Locate the cell with the specified text and output its (x, y) center coordinate. 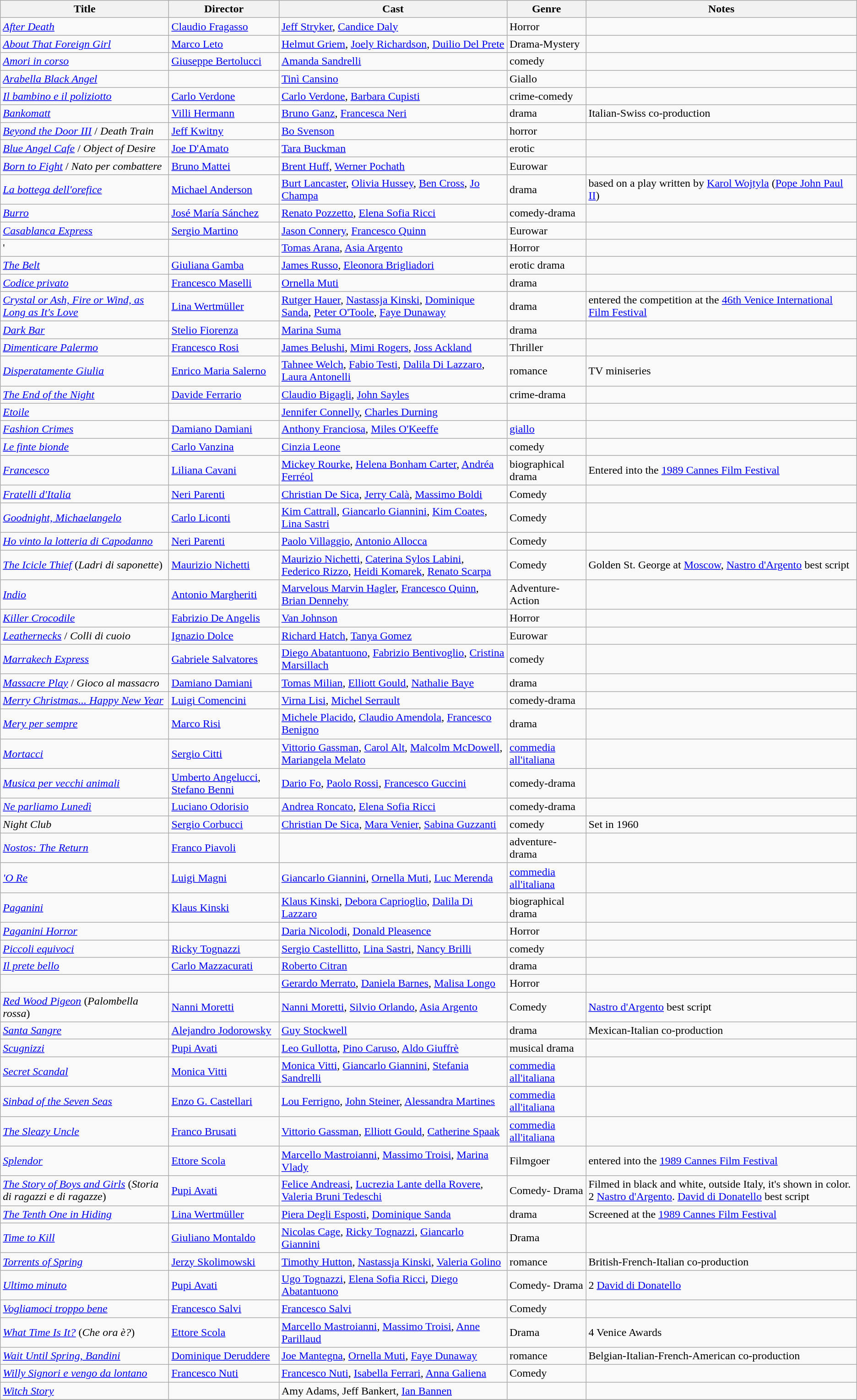
The Tenth One in Hiding (85, 1214)
Carlo Verdone (224, 96)
Paganini (85, 907)
Enzo G. Castellari (224, 1101)
Nostos: The Return (85, 848)
Vogliamoci troppo bene (85, 1308)
Nanni Moretti (224, 1007)
Anthony Franciosa, Miles O'Keeffe (393, 429)
Amanda Sandrelli (393, 61)
horror (546, 131)
'O Re (85, 878)
Piera Degli Esposti, Dominique Sanda (393, 1214)
Lou Ferrigno, John Steiner, Alessandra Martines (393, 1101)
Ho vinto la lotteria di Capodanno (85, 541)
Arabella Black Angel (85, 79)
Luigi Comencini (224, 700)
Leathernecks / Colli di cuoio (85, 636)
Killer Crocodile (85, 618)
Giallo (546, 79)
Torrents of Spring (85, 1261)
Marcello Mastroianni, Massimo Troisi, Marina Vlady (393, 1161)
Marcello Mastroianni, Massimo Troisi, Anne Parillaud (393, 1332)
Bankomatt (85, 114)
Ricky Tognazzi (224, 949)
Mortacci (85, 753)
2 David di Donatello (721, 1285)
Klaus Kinski, Debora Caprioglio, Dalila Di Lazzaro (393, 907)
Sergio Citti (224, 753)
Night Club (85, 824)
Monica Vitti, Giancarlo Giannini, Stefania Sandrelli (393, 1072)
James Russo, Eleonora Brigliadori (393, 265)
British-French-Italian co-production (721, 1261)
Ugo Tognazzi, Elena Sofia Ricci, Diego Abatantuono (393, 1285)
Screened at the 1989 Cannes Film Festival (721, 1214)
Bo Svenson (393, 131)
Thriller (546, 347)
Tomas Milian, Elliott Gould, Nathalie Baye (393, 683)
Maurizio Nichetti (224, 565)
Dominique Deruddere (224, 1356)
Franco Brusati (224, 1131)
The End of the Night (85, 395)
What Time Is It? (Che ora è?) (85, 1332)
Brent Huff, Werner Pochath (393, 166)
La bottega dell'orefice (85, 189)
Title (85, 9)
Jeff Kwitny (224, 131)
Beyond the Door III / Death Train (85, 131)
Michael Anderson (224, 189)
Tahnee Welch, Fabio Testi, Dalila Di Lazzaro, Laura Antonelli (393, 371)
Luciano Odorisio (224, 807)
Il prete bello (85, 966)
Fratelli d'Italia (85, 494)
Claudio Bigagli, John Sayles (393, 395)
Ignazio Dolce (224, 636)
Musica per vecchi animali (85, 784)
Christian De Sica, Mara Venier, Sabina Guzzanti (393, 824)
Marco Leto (224, 44)
Renato Pozzetto, Elena Sofia Ricci (393, 213)
Giuliana Gamba (224, 265)
Leo Gullotta, Pino Caruso, Aldo Giuffrè (393, 1048)
Notes (721, 9)
Alejandro Jodorowsky (224, 1031)
Antonio Margheriti (224, 595)
Richard Hatch, Tanya Gomez (393, 636)
4 Venice Awards (721, 1332)
Giuseppe Bertolucci (224, 61)
Carlo Verdone, Barbara Cupisti (393, 96)
Francesco Maselli (224, 283)
Ultimo minuto (85, 1285)
Director (224, 9)
Vittorio Gassman, Carol Alt, Malcolm McDowell, Mariangela Melato (393, 753)
Marvelous Marvin Hagler, Francesco Quinn, Brian Dennehy (393, 595)
The Icicle Thief (Ladri di saponette) (85, 565)
Sergio Corbucci (224, 824)
Guy Stockwell (393, 1031)
Tara Buckman (393, 148)
crime-drama (546, 395)
Set in 1960 (721, 824)
Enrico Maria Salerno (224, 371)
Michele Placido, Claudio Amendola, Francesco Benigno (393, 724)
Adventure-Action (546, 595)
Davide Ferrario (224, 395)
Il bambino e il poliziotto (85, 96)
Sergio Castellitto, Lina Sastri, Nancy Brilli (393, 949)
Marrakech Express (85, 659)
Etoile (85, 412)
Klaus Kinski (224, 907)
Felice Andreasi, Lucrezia Lante della Rovere, Valeria Bruni Tedeschi (393, 1191)
Carlo Vanzina (224, 447)
Gerardo Merrato, Daniela Barnes, Malisa Longo (393, 984)
James Belushi, Mimi Rogers, Joss Ackland (393, 347)
Burt Lancaster, Olivia Hussey, Ben Cross, Jo Champa (393, 189)
Sergio Martino (224, 230)
Wait Until Spring, Bandini (85, 1356)
After Death (85, 27)
Drama-Mystery (546, 44)
Dark Bar (85, 330)
Cast (393, 9)
musical drama (546, 1048)
The Sleazy Uncle (85, 1131)
Amori in corso (85, 61)
Francesco (85, 470)
Jason Connery, Francesco Quinn (393, 230)
Gabriele Salvatores (224, 659)
Tomas Arana, Asia Argento (393, 248)
Kim Cattrall, Giancarlo Giannini, Kim Coates, Lina Sastri (393, 517)
Dario Fo, Paolo Rossi, Francesco Guccini (393, 784)
Bruno Mattei (224, 166)
Helmut Griem, Joely Richardson, Duilio Del Prete (393, 44)
Belgian-Italian-French-American co-production (721, 1356)
Disperatamente Giulia (85, 371)
Roberto Citran (393, 966)
Born to Fight / Nato per combattere (85, 166)
Witch Story (85, 1391)
based on a play written by Karol Wojtyla (Pope John Paul II) (721, 189)
giallo (546, 429)
Umberto Angelucci, Stefano Benni (224, 784)
Liliana Cavani (224, 470)
Piccoli equivoci (85, 949)
Golden St. George at Moscow, Nastro d'Argento best script (721, 565)
Genre (546, 9)
Mexican-Italian co-production (721, 1031)
Claudio Fragasso (224, 27)
Indio (85, 595)
Willy Signori e vengo da lontano (85, 1373)
Santa Sangre (85, 1031)
Francesco Nuti, Isabella Ferrari, Anna Galiena (393, 1373)
Nastro d'Argento best script (721, 1007)
Monica Vitti (224, 1072)
Francesco Rosi (224, 347)
Mickey Rourke, Helena Bonham Carter, Andréa Ferréol (393, 470)
Massacre Play / Gioco al massacro (85, 683)
Christian De Sica, Jerry Calà, Massimo Boldi (393, 494)
Burro (85, 213)
Casablanca Express (85, 230)
Amy Adams, Jeff Bankert, Ian Bannen (393, 1391)
Joe Mantegna, Ornella Muti, Faye Dunaway (393, 1356)
José María Sánchez (224, 213)
Fashion Crimes (85, 429)
Carlo Mazzacurati (224, 966)
Paolo Villaggio, Antonio Allocca (393, 541)
Ornella Muti (393, 283)
erotic drama (546, 265)
Timothy Hutton, Nastassja Kinski, Valeria Golino (393, 1261)
adventure-drama (546, 848)
erotic (546, 148)
Secret Scandal (85, 1072)
Marina Suma (393, 330)
Daria Nicolodi, Donald Pleasence (393, 931)
Codice privato (85, 283)
Jeff Stryker, Candice Daly (393, 27)
Rutger Hauer, Nastassja Kinski, Dominique Sanda, Peter O'Toole, Faye Dunaway (393, 307)
Sinbad of the Seven Seas (85, 1101)
Ne parliamo Lunedì (85, 807)
Le finte bionde (85, 447)
entered the competition at the 46th Venice International Film Festival (721, 307)
Mery per sempre (85, 724)
Jennifer Connelly, Charles Durning (393, 412)
Fabrizio De Angelis (224, 618)
Merry Christmas... Happy New Year (85, 700)
TV miniseries (721, 371)
Jerzy Skolimowski (224, 1261)
Stelio Fiorenza (224, 330)
Paganini Horror (85, 931)
Filmed in black and white, outside Italy, it's shown in color. 2 Nastro d'Argento. David di Donatello best script (721, 1191)
Carlo Liconti (224, 517)
Filmgoer (546, 1161)
' (85, 248)
crime-comedy (546, 96)
The Belt (85, 265)
Maurizio Nichetti, Caterina Sylos Labini, Federico Rizzo, Heidi Komarek, Renato Scarpa (393, 565)
Cinzia Leone (393, 447)
Crystal or Ash, Fire or Wind, as Long as It's Love (85, 307)
The Story of Boys and Girls (Storia di ragazzi e di ragazze) (85, 1191)
Red Wood Pigeon (Palombella rossa) (85, 1007)
Tinì Cansino (393, 79)
Virna Lisi, Michel Serrault (393, 700)
Time to Kill (85, 1238)
Giuliano Montaldo (224, 1238)
Vittorio Gassman, Elliott Gould, Catherine Spaak (393, 1131)
Francesco Nuti (224, 1373)
Dimenticare Palermo (85, 347)
Luigi Magni (224, 878)
entered into the 1989 Cannes Film Festival (721, 1161)
Bruno Ganz, Francesca Neri (393, 114)
Nanni Moretti, Silvio Orlando, Asia Argento (393, 1007)
Scugnizzi (85, 1048)
Joe D'Amato (224, 148)
Diego Abatantuono, Fabrizio Bentivoglio, Cristina Marsillach (393, 659)
Blue Angel Cafe / Object of Desire (85, 148)
Marco Risi (224, 724)
Splendor (85, 1161)
Andrea Roncato, Elena Sofia Ricci (393, 807)
Van Johnson (393, 618)
Nicolas Cage, Ricky Tognazzi, Giancarlo Giannini (393, 1238)
Goodnight, Michaelangelo (85, 517)
About That Foreign Girl (85, 44)
Giancarlo Giannini, Ornella Muti, Luc Merenda (393, 878)
Franco Piavoli (224, 848)
Villi Hermann (224, 114)
Entered into the 1989 Cannes Film Festival (721, 470)
Italian-Swiss co-production (721, 114)
